Identify which cell holds the provided text, then report its [x, y] central coordinate. 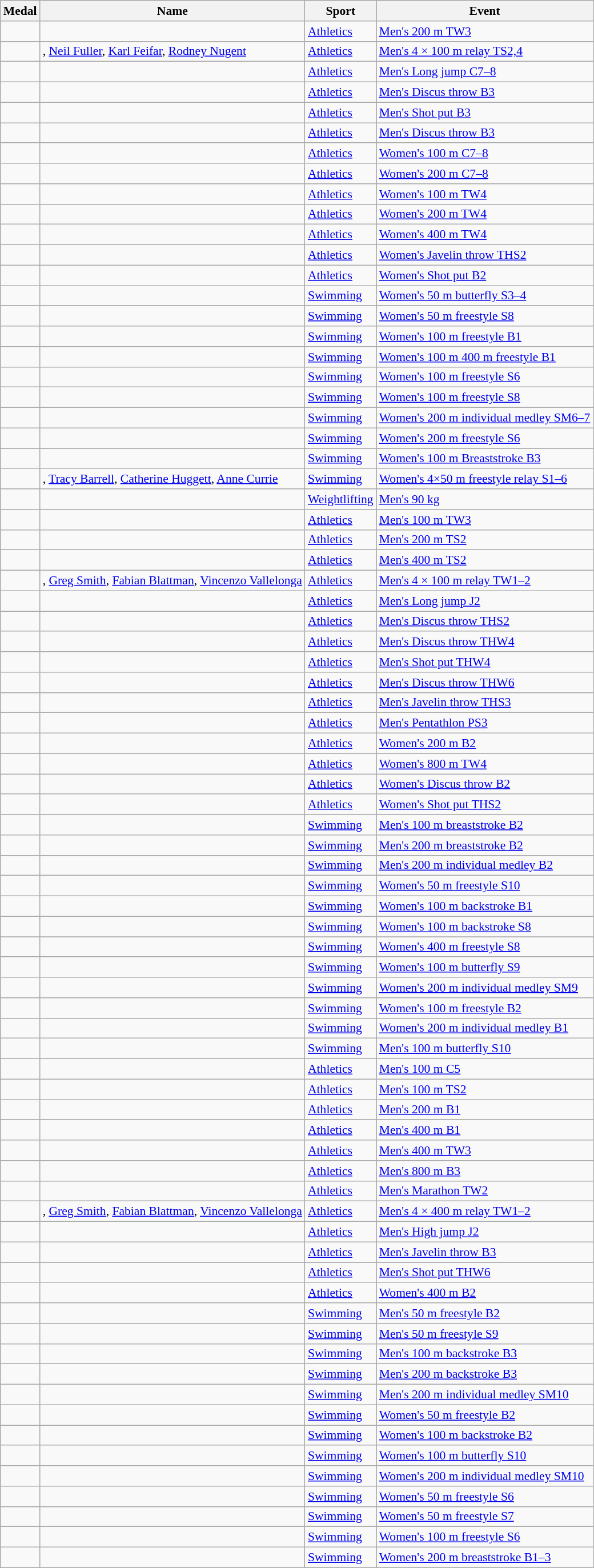
Men's Pentathlon PS3 [485, 723]
Women's 200 m individual medley SM9 [485, 988]
Women's 400 m freestyle S8 [485, 947]
Women's Shot put THS2 [485, 805]
Men's High jump J2 [485, 1232]
Weightlifting [340, 499]
Women's 100 m 400 m freestyle B1 [485, 357]
Women's 200 m freestyle S6 [485, 438]
Men's 4 × 100 m relay TS2,4 [485, 51]
Men's Javelin throw B3 [485, 1252]
Women's 100 m freestyle B2 [485, 1008]
Women's Javelin throw THS2 [485, 255]
Women's 200 m breaststroke B1–3 [485, 1558]
Women's 200 m TW4 [485, 214]
Women's 100 m Breaststroke B3 [485, 459]
Women's 100 m C7–8 [485, 154]
Medal [21, 11]
Men's Long jump C7–8 [485, 72]
Men's Shot put B3 [485, 113]
Women's 100 m backstroke B2 [485, 1435]
Name [172, 11]
Men's 4 × 400 m relay TW1–2 [485, 1212]
Women's 50 m freestyle S8 [485, 316]
Women's Shot put B2 [485, 275]
Women's 100 m butterfly S9 [485, 968]
Men's 100 m breaststroke B2 [485, 825]
Men's 200 m individual medley B2 [485, 865]
Women's 50 m freestyle S10 [485, 886]
Women's 400 m TW4 [485, 235]
Women's 200 m B2 [485, 744]
Women's 200 m individual medley SM10 [485, 1476]
Men's 400 m B1 [485, 1130]
Women's 800 m TW4 [485, 764]
Men's Marathon TW2 [485, 1191]
Women's 100 m freestyle S8 [485, 398]
Men's 400 m TS2 [485, 560]
Women's 200 m individual medley SM6–7 [485, 418]
, Neil Fuller, Karl Feifar, Rodney Nugent [172, 51]
Women's 100 m backstroke B1 [485, 907]
Women's Discus throw B2 [485, 784]
Men's 100 m C5 [485, 1069]
Women's 100 m freestyle B1 [485, 336]
Men's Discus throw THW6 [485, 683]
Sport [340, 11]
Women's 4×50 m freestyle relay S1–6 [485, 479]
Men's 4 × 100 m relay TW1–2 [485, 581]
Men's Long jump J2 [485, 601]
Men's Discus throw THW4 [485, 642]
Women's 400 m B2 [485, 1293]
Men's 400 m TW3 [485, 1150]
Men's 100 m TS2 [485, 1089]
Men's 200 m individual medley SM10 [485, 1395]
, Tracy Barrell, Catherine Huggett, Anne Currie [172, 479]
Men's 200 m TW3 [485, 31]
Men's Shot put THW6 [485, 1273]
Men's 90 kg [485, 499]
Men's 50 m freestyle S9 [485, 1334]
Men's 800 m B3 [485, 1171]
Women's 100 m backstroke S8 [485, 927]
Men's 200 m backstroke B3 [485, 1374]
Women's 100 m TW4 [485, 194]
Event [485, 11]
Men's Discus throw THS2 [485, 621]
Men's 100 m butterfly S10 [485, 1049]
Men's Javelin throw THS3 [485, 703]
Women's 50 m freestyle S6 [485, 1497]
Men's 200 m breaststroke B2 [485, 845]
Men's 200 m TS2 [485, 540]
Men's 100 m backstroke B3 [485, 1354]
Men's 200 m B1 [485, 1110]
Women's 200 m C7–8 [485, 174]
Women's 200 m individual medley B1 [485, 1028]
Women's 50 m butterfly S3–4 [485, 296]
Women's 100 m butterfly S10 [485, 1456]
Men's 100 m TW3 [485, 520]
Women's 50 m freestyle B2 [485, 1415]
Men's Shot put THW4 [485, 662]
Women's 50 m freestyle S7 [485, 1517]
Men's 50 m freestyle B2 [485, 1313]
